Determine the [x, y] coordinate at the center of the cell enclosing the given text.  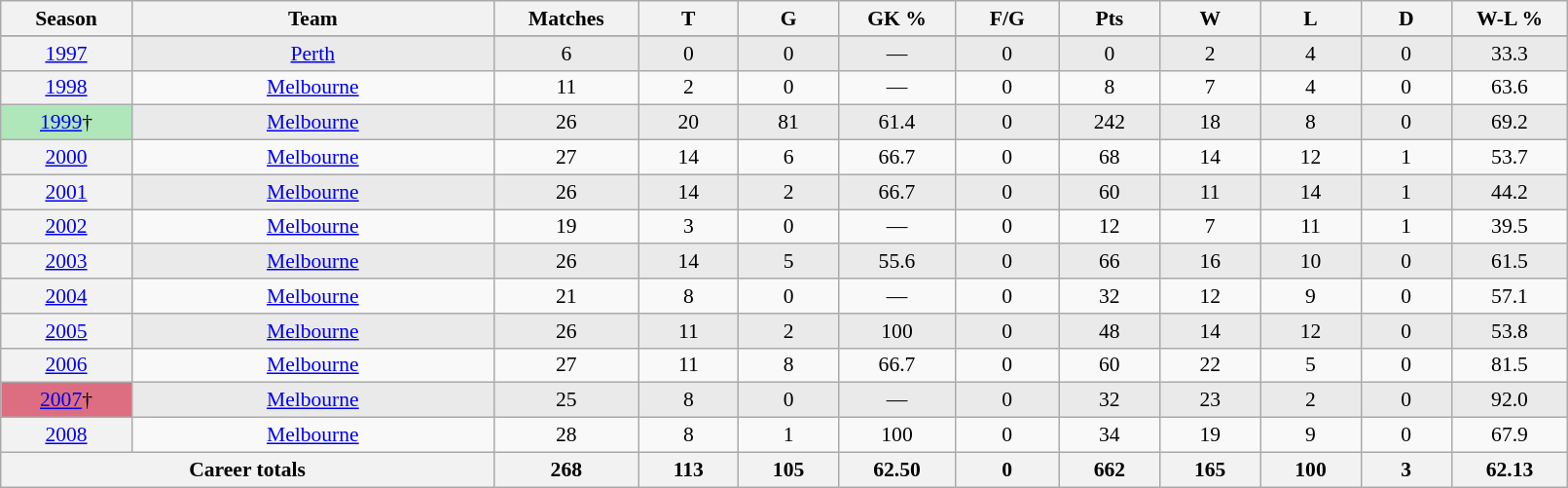
268 [566, 469]
Pts [1110, 19]
62.50 [897, 469]
69.2 [1510, 123]
63.6 [1510, 88]
92.0 [1510, 400]
21 [566, 296]
68 [1110, 158]
2005 [66, 331]
67.9 [1510, 435]
2000 [66, 158]
L [1310, 19]
W-L % [1510, 19]
33.3 [1510, 54]
2001 [66, 192]
2008 [66, 435]
18 [1211, 123]
16 [1211, 262]
81.5 [1510, 365]
2002 [66, 227]
53.7 [1510, 158]
53.8 [1510, 331]
25 [566, 400]
G [788, 19]
2003 [66, 262]
28 [566, 435]
2004 [66, 296]
D [1405, 19]
66 [1110, 262]
662 [1110, 469]
57.1 [1510, 296]
55.6 [897, 262]
Matches [566, 19]
39.5 [1510, 227]
242 [1110, 123]
62.13 [1510, 469]
10 [1310, 262]
1997 [66, 54]
Career totals [247, 469]
165 [1211, 469]
Perth [312, 54]
61.4 [897, 123]
F/G [1006, 19]
22 [1211, 365]
W [1211, 19]
81 [788, 123]
Team [312, 19]
23 [1211, 400]
2007† [66, 400]
GK % [897, 19]
T [688, 19]
34 [1110, 435]
61.5 [1510, 262]
Season [66, 19]
20 [688, 123]
1999† [66, 123]
105 [788, 469]
1998 [66, 88]
48 [1110, 331]
44.2 [1510, 192]
113 [688, 469]
2006 [66, 365]
